From the cell containing the given text, extract its center point as [X, Y] coordinate. 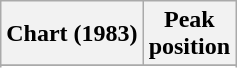
Peakposition [189, 34]
Chart (1983) [72, 34]
